Return the [X, Y] coordinate for the center point of the cell that contains the specified text.  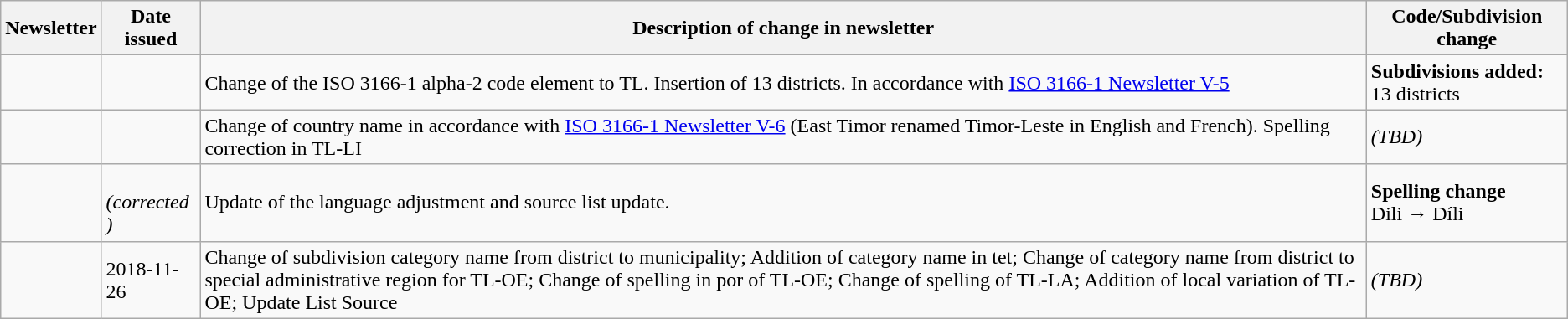
Subdivisions added: 13 districts [1467, 82]
Code/Subdivision change [1467, 28]
Description of change in newsletter [783, 28]
2018-11-26 [151, 280]
(corrected ) [151, 203]
Change of the ISO 3166-1 alpha-2 code element to TL. Insertion of 13 districts. In accordance with ISO 3166-1 Newsletter V-5 [783, 82]
Spelling change Dili → Díli [1467, 203]
Date issued [151, 28]
Newsletter [51, 28]
Update of the language adjustment and source list update. [783, 203]
